Locate the cell with the specified text and output its [X, Y] center coordinate. 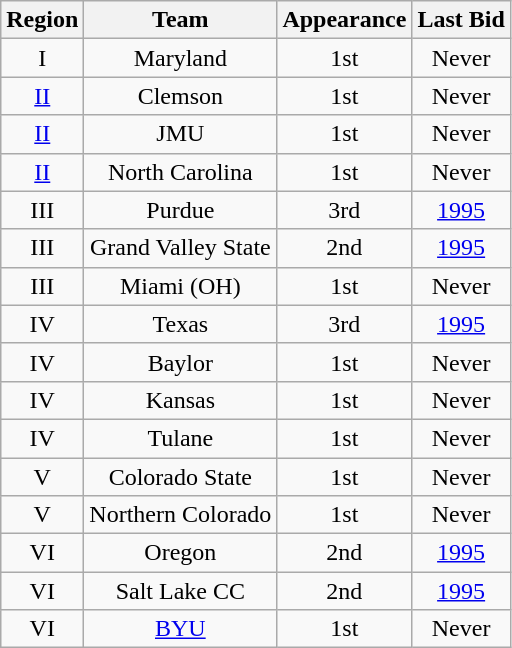
Miami (OH) [180, 286]
Baylor [180, 362]
Appearance [344, 20]
JMU [180, 134]
Last Bid [461, 20]
Salt Lake CC [180, 591]
Purdue [180, 210]
I [42, 58]
Kansas [180, 400]
Northern Colorado [180, 515]
Colorado State [180, 477]
Tulane [180, 438]
BYU [180, 629]
North Carolina [180, 172]
Region [42, 20]
Oregon [180, 553]
Clemson [180, 96]
Maryland [180, 58]
Grand Valley State [180, 248]
Team [180, 20]
Texas [180, 324]
